Return (X, Y) of the center of cell containing provided text 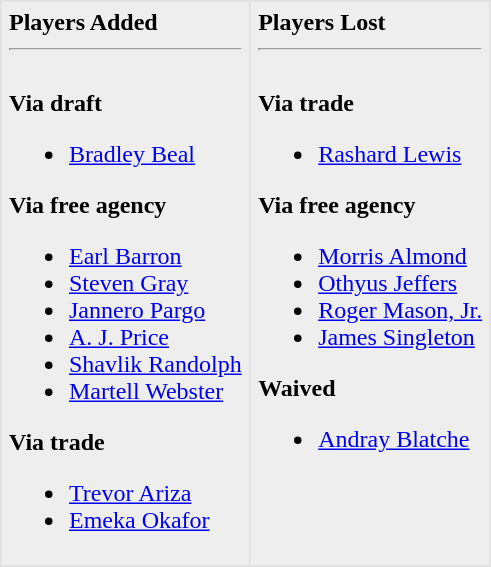
Players Lost Via tradeRashard LewisVia free agencyMorris AlmondOthyus JeffersRoger Mason, Jr.James SingletonWaivedAndray Blatche (370, 284)
